Scan for the cell matching the given text and deliver its (x, y) coordinate at center. 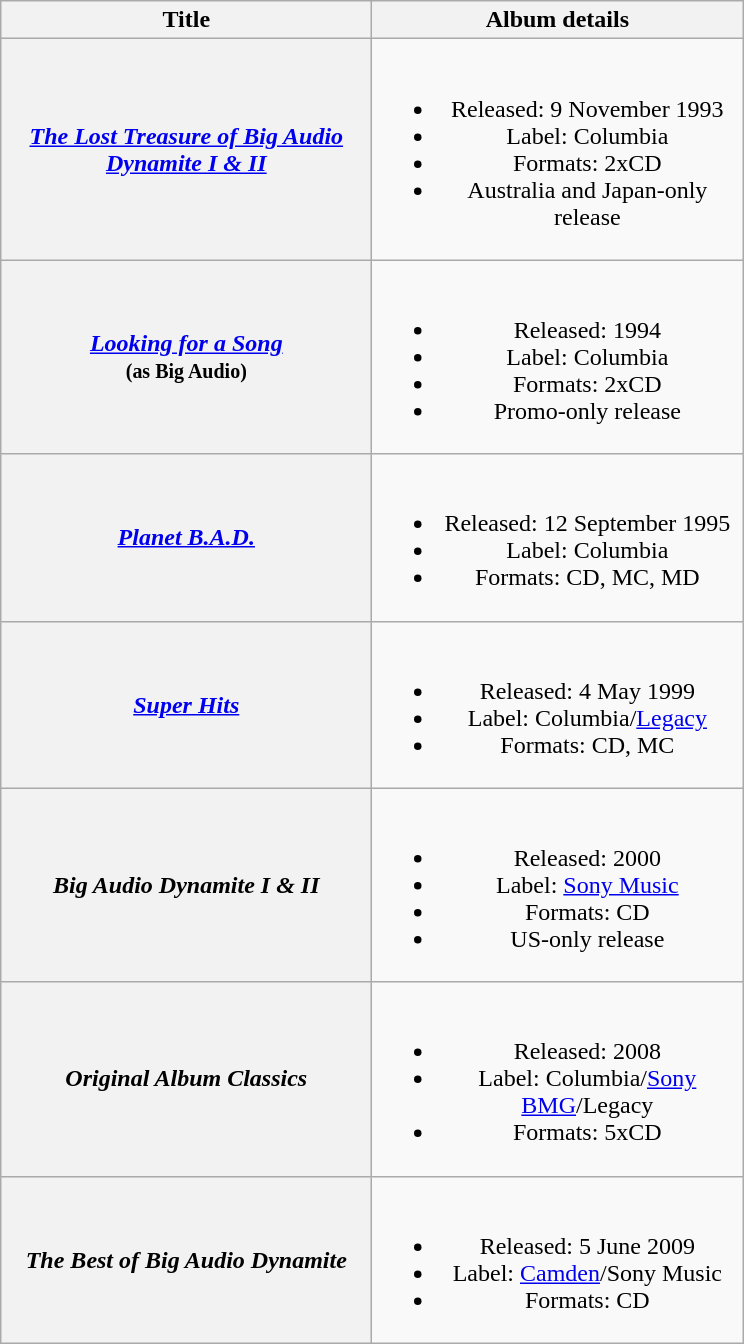
Released: 1994Label: ColumbiaFormats: 2xCDPromo-only release (558, 357)
Released: 4 May 1999Label: Columbia/LegacyFormats: CD, MC (558, 704)
Released: 2000Label: Sony MusicFormats: CDUS-only release (558, 885)
Released: 9 November 1993Label: ColumbiaFormats: 2xCDAustralia and Japan-only release (558, 150)
Looking for a Song(as Big Audio) (186, 357)
The Best of Big Audio Dynamite (186, 1260)
Released: 2008Label: Columbia/Sony BMG/LegacyFormats: 5xCD (558, 1079)
Big Audio Dynamite I & II (186, 885)
Released: 5 June 2009Label: Camden/Sony MusicFormats: CD (558, 1260)
Title (186, 20)
Released: 12 September 1995Label: ColumbiaFormats: CD, MC, MD (558, 538)
The Lost Treasure of Big Audio Dynamite I & II (186, 150)
Super Hits (186, 704)
Original Album Classics (186, 1079)
Album details (558, 20)
Planet B.A.D. (186, 538)
